Provide the (X, Y) coordinate of the cell's center where the given text is located.  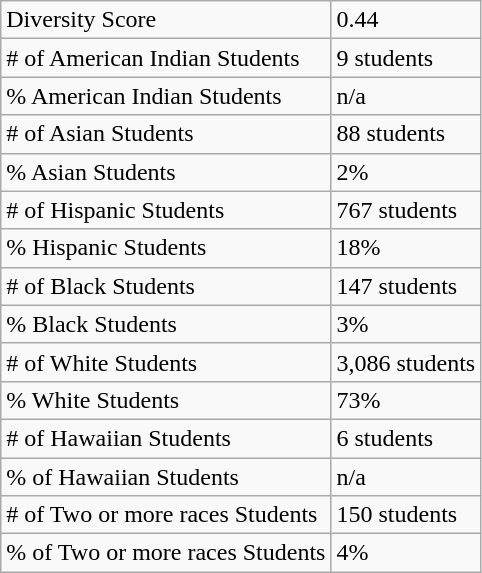
% of Hawaiian Students (166, 477)
88 students (406, 134)
% Asian Students (166, 172)
147 students (406, 286)
% Hispanic Students (166, 248)
% Black Students (166, 324)
2% (406, 172)
% White Students (166, 400)
3% (406, 324)
150 students (406, 515)
# of American Indian Students (166, 58)
# of Black Students (166, 286)
# of Hawaiian Students (166, 438)
# of Hispanic Students (166, 210)
6 students (406, 438)
# of Two or more races Students (166, 515)
% American Indian Students (166, 96)
767 students (406, 210)
3,086 students (406, 362)
% of Two or more races Students (166, 553)
18% (406, 248)
4% (406, 553)
9 students (406, 58)
73% (406, 400)
# of Asian Students (166, 134)
0.44 (406, 20)
# of White Students (166, 362)
Diversity Score (166, 20)
